Locate the cell with the specified text and output its (x, y) center coordinate. 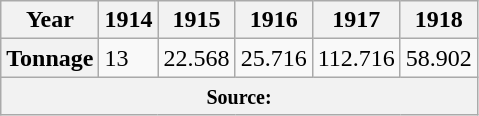
Year (50, 20)
1914 (128, 20)
1917 (356, 20)
22.568 (196, 58)
1916 (274, 20)
Tonnage (50, 58)
13 (128, 58)
58.902 (438, 58)
Source: (240, 96)
1915 (196, 20)
112.716 (356, 58)
1918 (438, 20)
25.716 (274, 58)
